Provide the [x, y] coordinate of the cell's center where the given text is located.  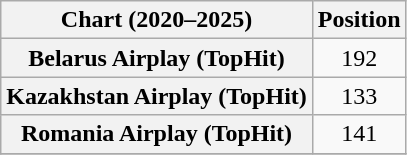
192 [359, 58]
Position [359, 20]
Romania Airplay (TopHit) [157, 134]
Chart (2020–2025) [157, 20]
133 [359, 96]
Belarus Airplay (TopHit) [157, 58]
Kazakhstan Airplay (TopHit) [157, 96]
141 [359, 134]
